Return the (X, Y) coordinate for the center point of the cell that contains the specified text.  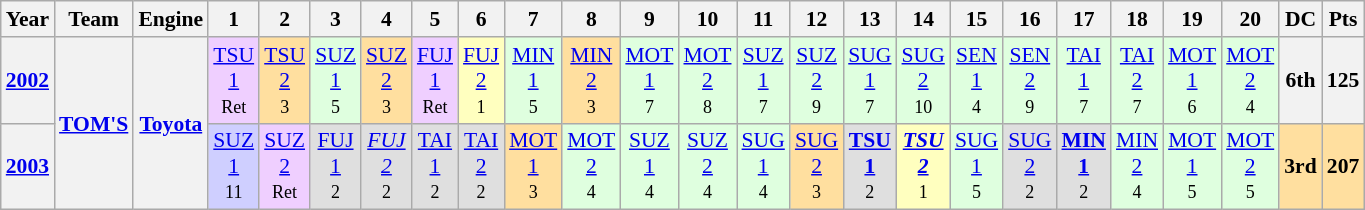
3rd (1300, 166)
FUJ1Ret (435, 80)
SEN29 (1030, 80)
20 (1250, 19)
SUZ14 (649, 166)
11 (764, 19)
SUZ23 (386, 80)
SUG14 (764, 166)
MOT28 (707, 80)
SUZ15 (336, 80)
TOM'S (94, 124)
9 (649, 19)
MIN15 (533, 80)
SUZ111 (234, 166)
8 (591, 19)
FUJ22 (386, 166)
SEN14 (976, 80)
TSU12 (870, 166)
Toyota (170, 124)
19 (1192, 19)
MOT25 (1250, 166)
2003 (28, 166)
125 (1344, 80)
SUZ24 (707, 166)
TSU21 (924, 166)
TSU23 (284, 80)
6th (1300, 80)
SUG23 (816, 166)
FUJ21 (481, 80)
17 (1083, 19)
SUG15 (976, 166)
18 (1137, 19)
TSU1Ret (234, 80)
MIN24 (1137, 166)
DC (1300, 19)
MOT15 (1192, 166)
1 (234, 19)
SUG210 (924, 80)
207 (1344, 166)
2002 (28, 80)
TAI27 (1137, 80)
SUZ17 (764, 80)
5 (435, 19)
TAI22 (481, 166)
TAI12 (435, 166)
4 (386, 19)
3 (336, 19)
Year (28, 19)
SUG22 (1030, 166)
MOT16 (1192, 80)
MIN23 (591, 80)
10 (707, 19)
MOT17 (649, 80)
FUJ12 (336, 166)
SUZ2Ret (284, 166)
MIN12 (1083, 166)
6 (481, 19)
13 (870, 19)
MOT13 (533, 166)
2 (284, 19)
SUG17 (870, 80)
TAI17 (1083, 80)
14 (924, 19)
7 (533, 19)
Pts (1344, 19)
15 (976, 19)
Engine (170, 19)
16 (1030, 19)
Team (94, 19)
SUZ29 (816, 80)
12 (816, 19)
